Search for the cell housing the specified text and yield its [x, y] center coordinate. 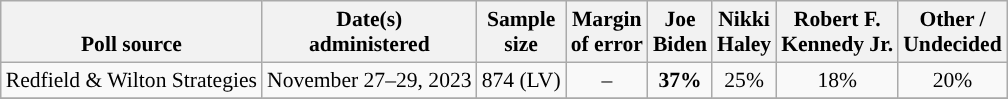
25% [744, 80]
Marginof error [607, 32]
Samplesize [522, 32]
November 27–29, 2023 [370, 80]
20% [952, 80]
18% [837, 80]
Robert F.Kennedy Jr. [837, 32]
874 (LV) [522, 80]
Redfield & Wilton Strategies [132, 80]
– [607, 80]
37% [680, 80]
Other /Undecided [952, 32]
JoeBiden [680, 32]
NikkiHaley [744, 32]
Poll source [132, 32]
Date(s)administered [370, 32]
